Capture the cell that displays the provided text and extract its [X, Y] central coordinate. 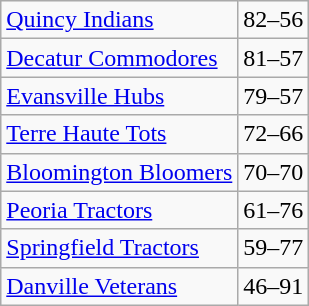
Danville Veterans [120, 286]
Bloomington Bloomers [120, 172]
59–77 [274, 248]
Springfield Tractors [120, 248]
82–56 [274, 20]
Quincy Indians [120, 20]
70–70 [274, 172]
Decatur Commodores [120, 58]
72–66 [274, 134]
79–57 [274, 96]
Terre Haute Tots [120, 134]
46–91 [274, 286]
Evansville Hubs [120, 96]
81–57 [274, 58]
61–76 [274, 210]
Peoria Tractors [120, 210]
